Capture the cell that displays the provided text and extract its [x, y] central coordinate. 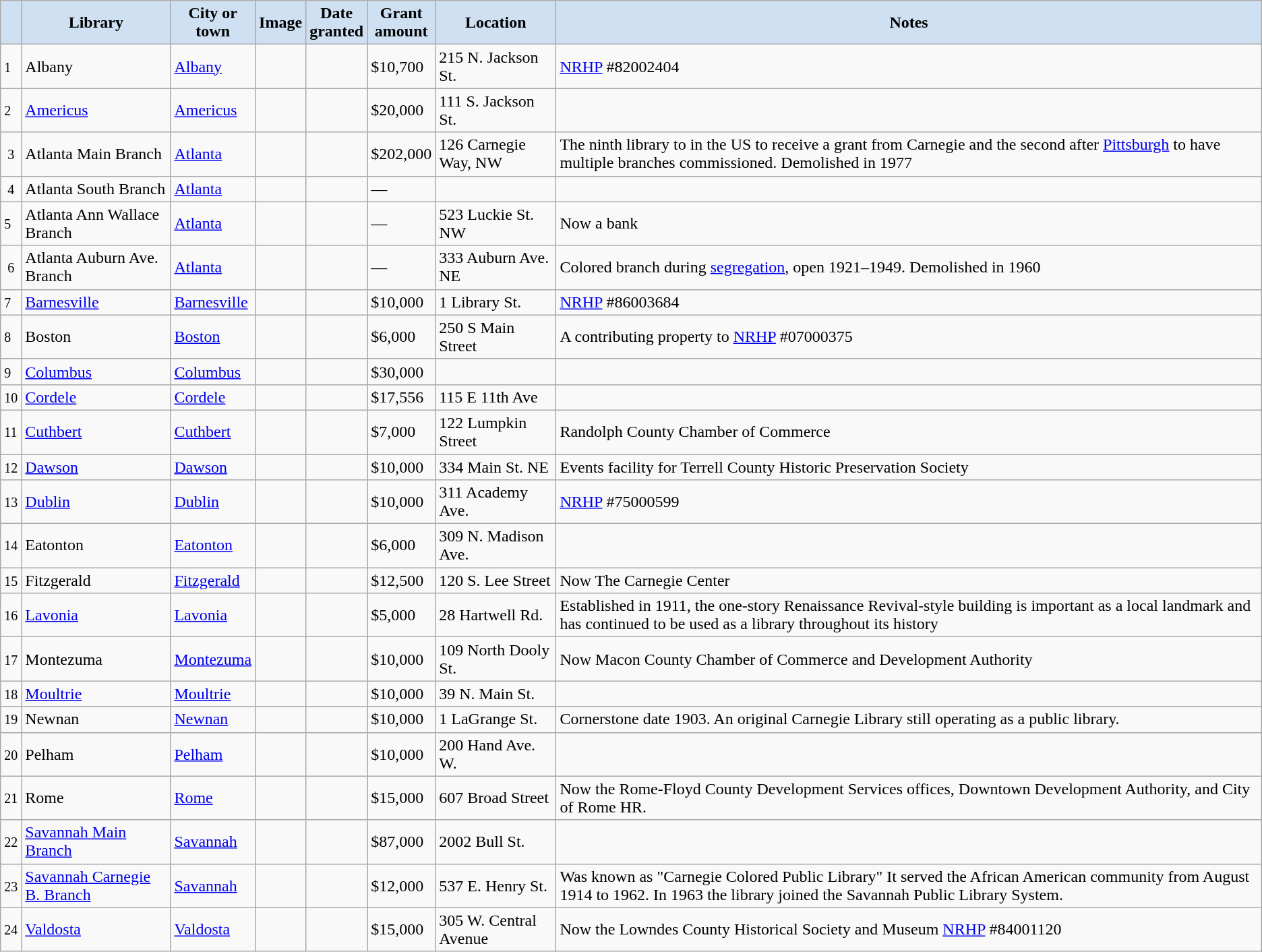
9 [11, 371]
City ortown [213, 23]
215 N. Jackson St. [496, 66]
5 [11, 224]
122 Lumpkin Street [496, 432]
120 S. Lee Street [496, 581]
11 [11, 432]
111 S. Jackson St. [496, 111]
333 Auburn Ave. NE [496, 267]
3 [11, 154]
$5,000 [402, 615]
NRHP #75000599 [909, 502]
200 Hand Ave. W. [496, 754]
20 [11, 754]
334 Main St. NE [496, 467]
Atlanta Ann Wallace Branch [96, 224]
28 Hartwell Rd. [496, 615]
19 [11, 719]
$10,700 [402, 66]
Now a bank [909, 224]
7 [11, 302]
39 N. Main St. [496, 694]
Atlanta Auburn Ave. Branch [96, 267]
Randolph County Chamber of Commerce [909, 432]
15 [11, 581]
607 Broad Street [496, 798]
$7,000 [402, 432]
$30,000 [402, 371]
14 [11, 546]
1 Library St. [496, 302]
4 [11, 189]
523 Luckie St. NW [496, 224]
16 [11, 615]
Colored branch during segregation, open 1921–1949. Demolished in 1960 [909, 267]
Grantamount [402, 23]
126 Carnegie Way, NW [496, 154]
Notes [909, 23]
NRHP #82002404 [909, 66]
311 Academy Ave. [496, 502]
1 LaGrange St. [496, 719]
Now the Rome-Floyd County Development Services offices, Downtown Development Authority, and City of Rome HR. [909, 798]
A contributing property to NRHP #07000375 [909, 337]
8 [11, 337]
Events facility for Terrell County Historic Preservation Society [909, 467]
17 [11, 659]
2 [11, 111]
Library [96, 23]
2002 Bull St. [496, 841]
Now The Carnegie Center [909, 581]
Savannah Main Branch [96, 841]
23 [11, 886]
Savannah Carnegie B. Branch [96, 886]
Location [496, 23]
Cornerstone date 1903. An original Carnegie Library still operating as a public library. [909, 719]
Now the Lowndes County Historical Society and Museum NRHP #84001120 [909, 929]
$202,000 [402, 154]
250 S Main Street [496, 337]
537 E. Henry St. [496, 886]
10 [11, 397]
Dategranted [337, 23]
109 North Dooly St. [496, 659]
$12,000 [402, 886]
115 E 11th Ave [496, 397]
18 [11, 694]
Atlanta Main Branch [96, 154]
Atlanta South Branch [96, 189]
Now Macon County Chamber of Commerce and Development Authority [909, 659]
6 [11, 267]
13 [11, 502]
12 [11, 467]
$87,000 [402, 841]
22 [11, 841]
309 N. Madison Ave. [496, 546]
24 [11, 929]
305 W. Central Avenue [496, 929]
$20,000 [402, 111]
Image [280, 23]
$12,500 [402, 581]
21 [11, 798]
1 [11, 66]
NRHP #86003684 [909, 302]
$17,556 [402, 397]
